Scan for the cell matching the given text and deliver its (x, y) coordinate at center. 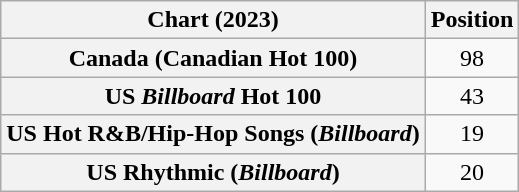
43 (472, 96)
US Hot R&B/Hip-Hop Songs (Billboard) (213, 134)
20 (472, 172)
Canada (Canadian Hot 100) (213, 58)
US Rhythmic (Billboard) (213, 172)
19 (472, 134)
US Billboard Hot 100 (213, 96)
Position (472, 20)
98 (472, 58)
Chart (2023) (213, 20)
